Extract the [X, Y] coordinate from the center of the cell holding the provided text.  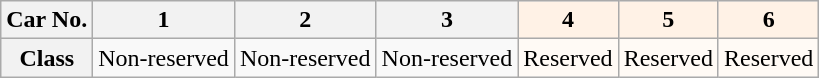
Car No. [47, 20]
2 [305, 20]
6 [768, 20]
5 [668, 20]
4 [568, 20]
Class [47, 58]
1 [164, 20]
3 [447, 20]
